Capture the cell that displays the provided text and extract its [X, Y] central coordinate. 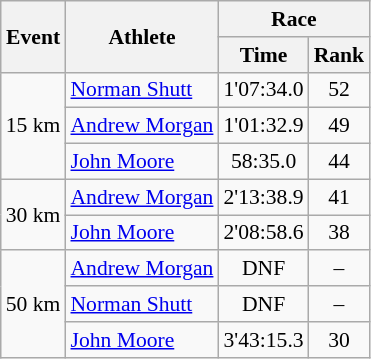
30 [340, 340]
Rank [340, 55]
Time [263, 55]
2'13:38.9 [263, 197]
2'08:58.6 [263, 233]
52 [340, 90]
38 [340, 233]
Athlete [142, 36]
1'01:32.9 [263, 126]
Event [34, 36]
44 [340, 162]
41 [340, 197]
58:35.0 [263, 162]
1'07:34.0 [263, 90]
49 [340, 126]
50 km [34, 304]
15 km [34, 126]
30 km [34, 214]
3'43:15.3 [263, 340]
Race [294, 19]
